Detect which cell encompasses the target text, then output its (x, y) center coordinate. 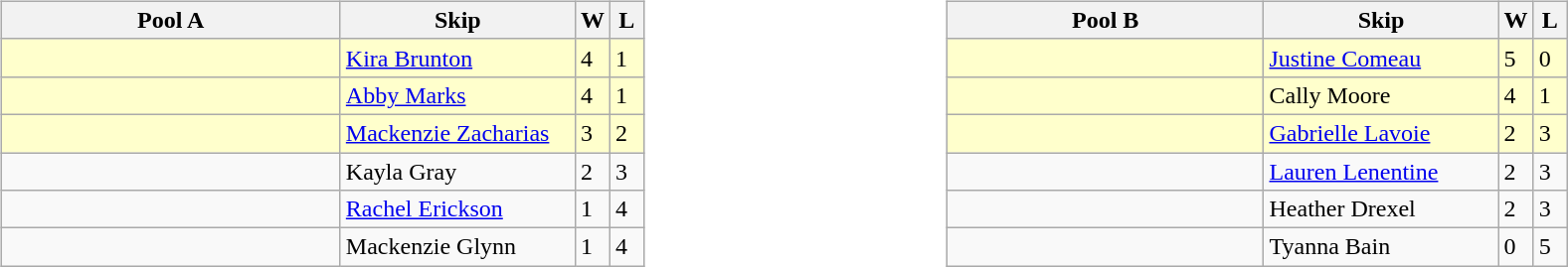
Tyanna Bain (1381, 247)
Pool A (171, 20)
Heather Drexel (1381, 209)
Mackenzie Zacharias (457, 133)
Pool B (1106, 20)
Lauren Lenentine (1381, 172)
Gabrielle Lavoie (1381, 133)
Kira Brunton (457, 58)
Kayla Gray (457, 172)
Abby Marks (457, 95)
Cally Moore (1381, 95)
Rachel Erickson (457, 209)
Mackenzie Glynn (457, 247)
Justine Comeau (1381, 58)
